Detect which cell encompasses the target text, then output its [X, Y] center coordinate. 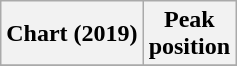
Chart (2019) [72, 34]
Peakposition [189, 34]
